Extract the (X, Y) coordinate from the center of the cell holding the provided text.  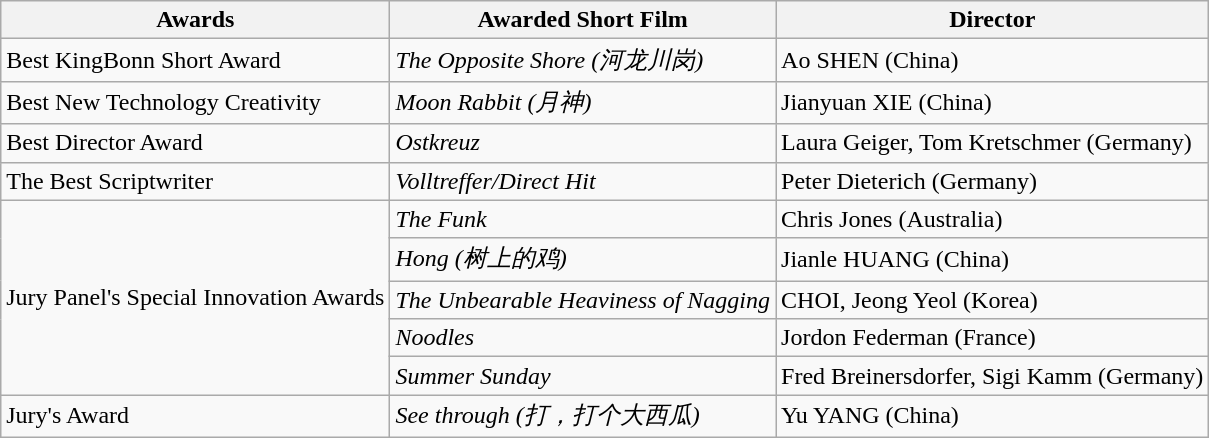
CHOI, Jeong Yeol (Korea) (992, 300)
Volltreffer/Direct Hit (583, 181)
Chris Jones (Australia) (992, 219)
Jianle HUANG (China) (992, 260)
Fred Breinersdorfer, Sigi Kamm (Germany) (992, 376)
Best New Technology Creativity (196, 102)
Ao SHEN (China) (992, 60)
Ostkreuz (583, 143)
The Best Scriptwriter (196, 181)
Director (992, 20)
The Unbearable Heaviness of Nagging (583, 300)
See through (打，打个大西瓜) (583, 416)
The Opposite Shore (河龙川岗) (583, 60)
Awarded Short Film (583, 20)
Jianyuan XIE (China) (992, 102)
Hong (树上的鸡) (583, 260)
Jordon Federman (France) (992, 338)
Jury's Award (196, 416)
Peter Dieterich (Germany) (992, 181)
Noodles (583, 338)
Jury Panel's Special Innovation Awards (196, 298)
Yu YANG (China) (992, 416)
Best KingBonn Short Award (196, 60)
Laura Geiger, Tom Kretschmer (Germany) (992, 143)
Best Director Award (196, 143)
Summer Sunday (583, 376)
Awards (196, 20)
The Funk (583, 219)
Moon Rabbit (月神) (583, 102)
